Scan for the cell matching the given text and deliver its (x, y) coordinate at center. 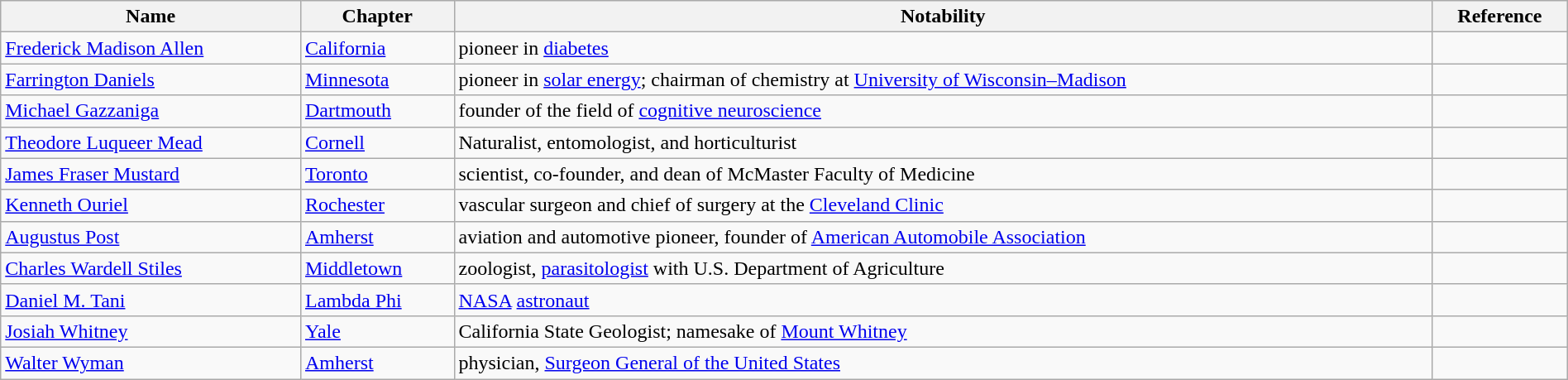
James Fraser Mustard (151, 174)
Farrington Daniels (151, 79)
Walter Wyman (151, 363)
Chapter (377, 17)
Michael Gazzaniga (151, 111)
pioneer in diabetes (943, 48)
founder of the field of cognitive neuroscience (943, 111)
NASA astronaut (943, 300)
Daniel M. Tani (151, 300)
Rochester (377, 205)
Notability (943, 17)
Dartmouth (377, 111)
Josiah Whitney (151, 331)
vascular surgeon and chief of surgery at the Cleveland Clinic (943, 205)
California (377, 48)
Frederick Madison Allen (151, 48)
Cornell (377, 142)
Minnesota (377, 79)
Theodore Luqueer Mead (151, 142)
Middletown (377, 268)
physician, Surgeon General of the United States (943, 363)
Charles Wardell Stiles (151, 268)
Yale (377, 331)
Name (151, 17)
Reference (1500, 17)
Naturalist, entomologist, and horticulturist (943, 142)
aviation and automotive pioneer, founder of American Automobile Association (943, 237)
Lambda Phi (377, 300)
pioneer in solar energy; chairman of chemistry at University of Wisconsin–Madison (943, 79)
scientist, co-founder, and dean of McMaster Faculty of Medicine (943, 174)
zoologist, parasitologist with U.S. Department of Agriculture (943, 268)
Augustus Post (151, 237)
Toronto (377, 174)
California State Geologist; namesake of Mount Whitney (943, 331)
Kenneth Ouriel (151, 205)
